Capture the cell that displays the provided text and extract its [X, Y] central coordinate. 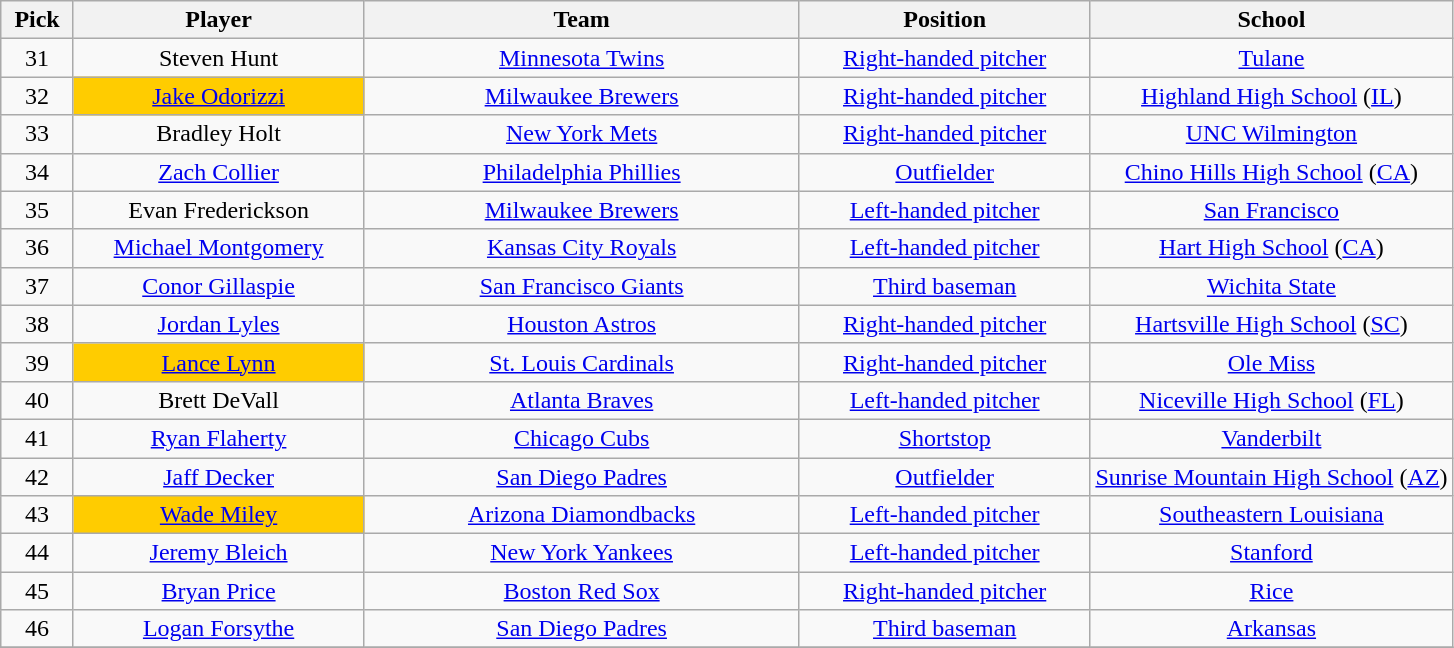
Vanderbilt [1272, 438]
44 [38, 553]
43 [38, 515]
San Francisco Giants [582, 286]
Stanford [1272, 553]
Southeastern Louisiana [1272, 515]
Logan Forsythe [218, 629]
Arizona Diamondbacks [582, 515]
Lance Lynn [218, 362]
Houston Astros [582, 324]
42 [38, 477]
Wichita State [1272, 286]
UNC Wilmington [1272, 134]
Wade Miley [218, 515]
Ryan Flaherty [218, 438]
Steven Hunt [218, 58]
Bryan Price [218, 591]
Atlanta Braves [582, 400]
Player [218, 20]
39 [38, 362]
32 [38, 96]
36 [38, 248]
Sunrise Mountain High School (AZ) [1272, 477]
Position [944, 20]
Hartsville High School (SC) [1272, 324]
46 [38, 629]
Bradley Holt [218, 134]
Zach Collier [218, 172]
St. Louis Cardinals [582, 362]
Chino Hills High School (CA) [1272, 172]
Minnesota Twins [582, 58]
Michael Montgomery [218, 248]
Arkansas [1272, 629]
School [1272, 20]
Rice [1272, 591]
41 [38, 438]
Conor Gillaspie [218, 286]
35 [38, 210]
37 [38, 286]
Highland High School (IL) [1272, 96]
Tulane [1272, 58]
San Francisco [1272, 210]
Jeremy Bleich [218, 553]
Niceville High School (FL) [1272, 400]
New York Yankees [582, 553]
New York Mets [582, 134]
Team [582, 20]
33 [38, 134]
45 [38, 591]
Ole Miss [1272, 362]
Chicago Cubs [582, 438]
40 [38, 400]
31 [38, 58]
Philadelphia Phillies [582, 172]
Pick [38, 20]
34 [38, 172]
38 [38, 324]
Kansas City Royals [582, 248]
Jake Odorizzi [218, 96]
Brett DeVall [218, 400]
Shortstop [944, 438]
Jaff Decker [218, 477]
Hart High School (CA) [1272, 248]
Boston Red Sox [582, 591]
Evan Frederickson [218, 210]
Jordan Lyles [218, 324]
